Extract the (x, y) coordinate from the center of the cell holding the provided text.  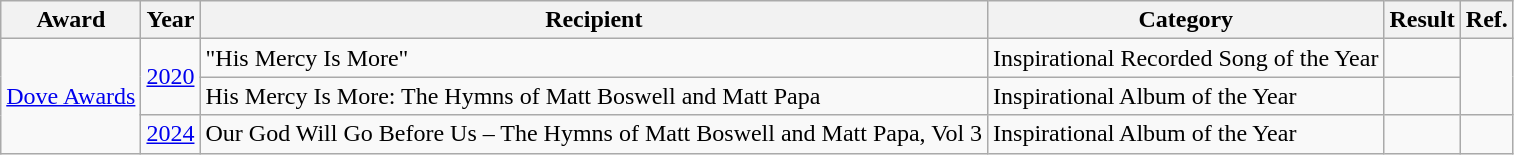
Our God Will Go Before Us – The Hymns of Matt Boswell and Matt Papa, Vol 3 (594, 134)
Recipient (594, 20)
Result (1422, 20)
Dove Awards (71, 96)
His Mercy Is More: The Hymns of Matt Boswell and Matt Papa (594, 96)
Ref. (1486, 20)
Award (71, 20)
"His Mercy Is More" (594, 58)
Year (170, 20)
2024 (170, 134)
2020 (170, 77)
Inspirational Recorded Song of the Year (1186, 58)
Category (1186, 20)
